Extract the (x, y) coordinate from the center of the cell holding the provided text.  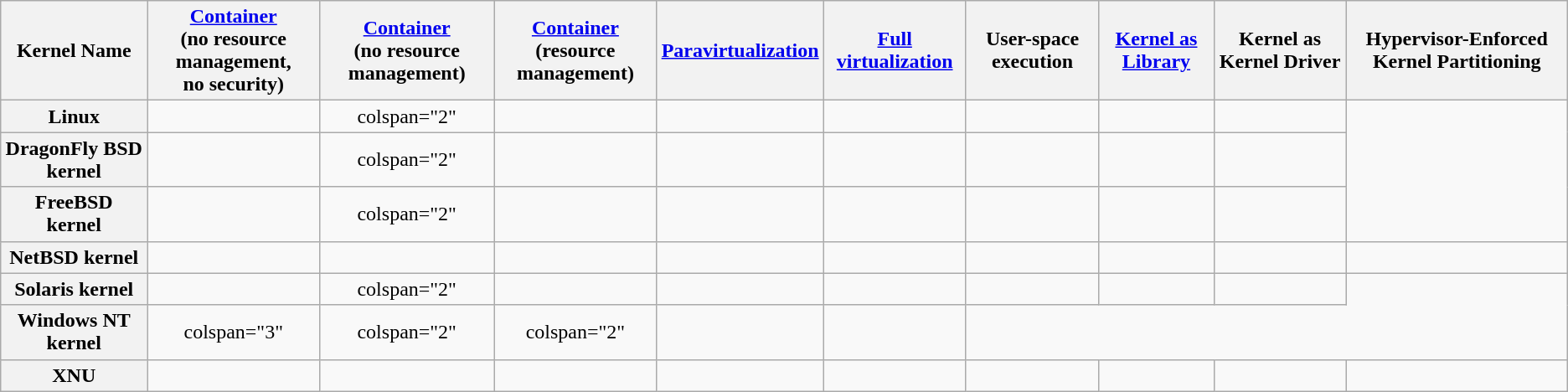
NetBSD kernel (74, 257)
Full virtualization (895, 50)
Kernel as Kernel Driver (1280, 50)
Kernel Name (74, 50)
Solaris kernel (74, 289)
Windows NT kernel (74, 332)
DragonFly BSD kernel (74, 159)
Linux (74, 116)
Container(no resource management,no security) (234, 50)
Paravirtualization (740, 50)
User-space execution (1032, 50)
Kernel as Library (1156, 50)
XNU (74, 375)
colspan="3" (234, 332)
Container(resource management) (575, 50)
Container(no resource management) (407, 50)
FreeBSD kernel (74, 214)
Hypervisor-Enforced Kernel Partitioning (1457, 50)
